Find where the given text appears and provide that cell's center as (X, Y) coordinate. 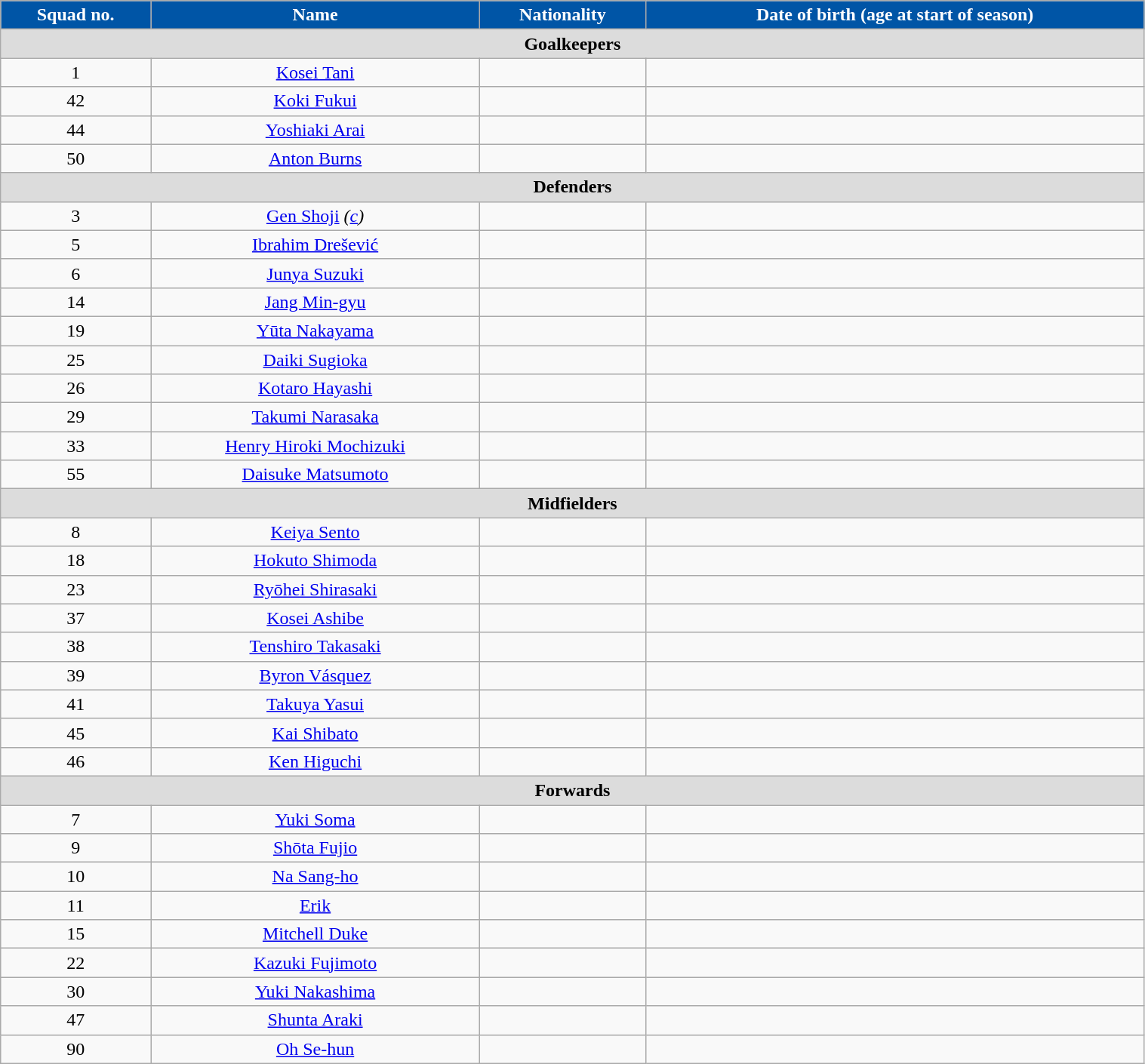
14 (75, 302)
Yūta Nakayama (315, 331)
15 (75, 934)
Keiya Sento (315, 532)
Date of birth (age at start of season) (895, 15)
25 (75, 360)
Nationality (563, 15)
Ryōhei Shirasaki (315, 589)
90 (75, 1049)
Shōta Fujio (315, 848)
5 (75, 244)
18 (75, 561)
3 (75, 216)
Shunta Araki (315, 1020)
45 (75, 733)
Gen Shoji (c) (315, 216)
Yuki Nakashima (315, 992)
22 (75, 963)
Byron Vásquez (315, 675)
46 (75, 761)
30 (75, 992)
41 (75, 704)
33 (75, 446)
Yuki Soma (315, 819)
Takumi Narasaka (315, 417)
Junya Suzuki (315, 273)
10 (75, 877)
38 (75, 647)
50 (75, 158)
Takuya Yasui (315, 704)
Erik (315, 906)
19 (75, 331)
Squad no. (75, 15)
Kai Shibato (315, 733)
39 (75, 675)
Kosei Tani (315, 72)
37 (75, 618)
Kazuki Fujimoto (315, 963)
Daiki Sugioka (315, 360)
55 (75, 475)
Ibrahim Drešević (315, 244)
6 (75, 273)
Midfielders (572, 503)
Goalkeepers (572, 44)
Hokuto Shimoda (315, 561)
8 (75, 532)
29 (75, 417)
Henry Hiroki Mochizuki (315, 446)
Defenders (572, 187)
Kotaro Hayashi (315, 389)
7 (75, 819)
Daisuke Matsumoto (315, 475)
23 (75, 589)
Kosei Ashibe (315, 618)
Ken Higuchi (315, 761)
26 (75, 389)
Yoshiaki Arai (315, 130)
Mitchell Duke (315, 934)
Na Sang-ho (315, 877)
47 (75, 1020)
Koki Fukui (315, 101)
9 (75, 848)
Oh Se-hun (315, 1049)
1 (75, 72)
42 (75, 101)
Jang Min-gyu (315, 302)
Tenshiro Takasaki (315, 647)
44 (75, 130)
Name (315, 15)
Forwards (572, 790)
Anton Burns (315, 158)
11 (75, 906)
